Scan for the cell matching the given text and deliver its [x, y] coordinate at center. 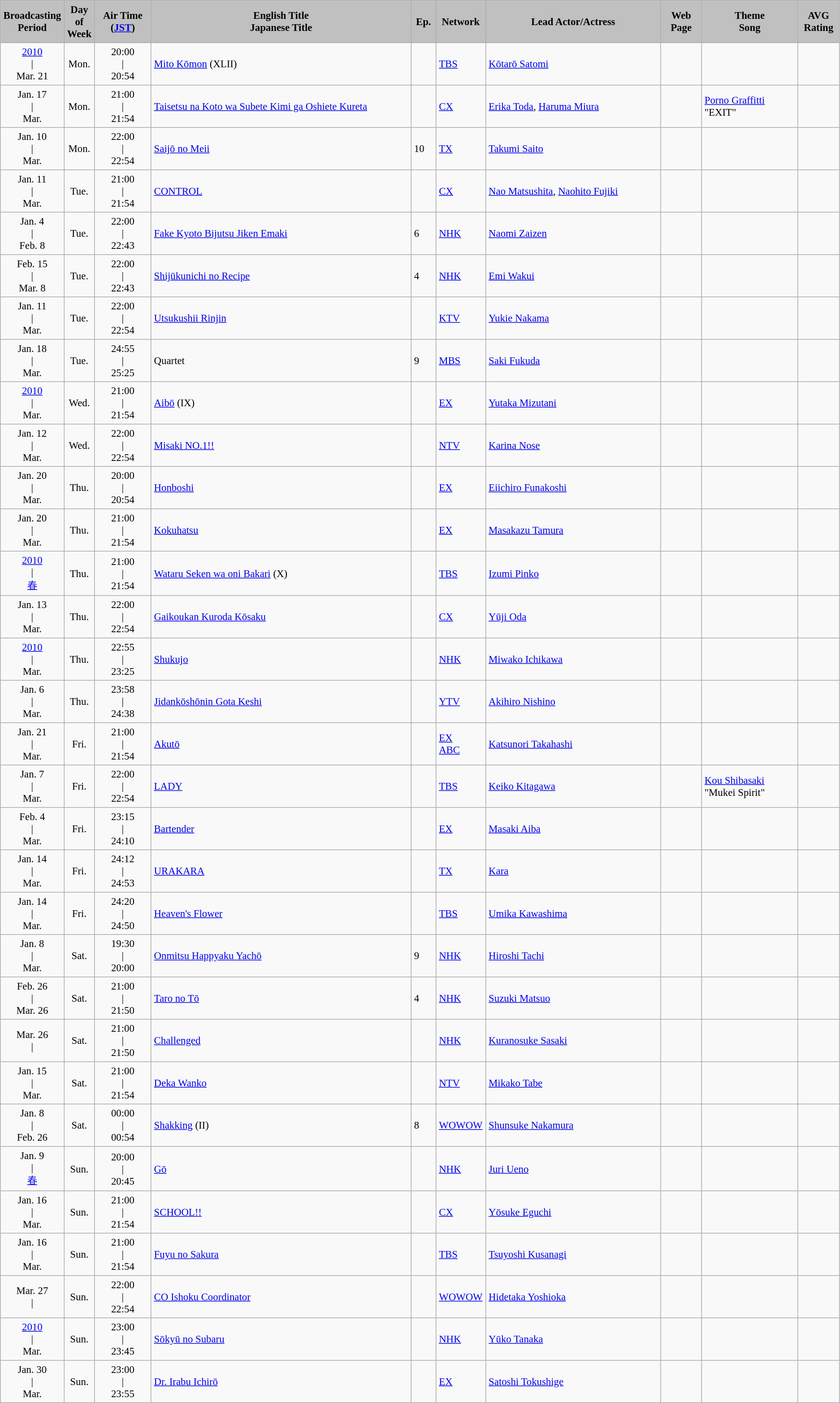
2010 | Mar. 21 [32, 64]
Jan. 30 | Mar. [32, 1381]
Kara [573, 871]
Mar. 26 | [32, 1040]
23:00 | 23:45 [123, 1339]
Akihiro Nishino [573, 701]
Porno Graffitti"EXIT" [749, 106]
Jan. 6 | Mar. [32, 701]
00:00 | 00:54 [123, 1125]
Jan. 12 | Mar. [32, 445]
Satoshi Tokushige [573, 1381]
Shakking (II) [281, 1125]
EXABC [461, 744]
Sōkyū no Subaru [281, 1339]
Bartender [281, 829]
Wataru Seken wa oni Bakari (X) [281, 573]
MBS [461, 361]
Jan. 9 | 春 [32, 1168]
Fake Kyoto Bijutsu Jiken Emaki [281, 233]
Akutō [281, 744]
Taro no Tō [281, 998]
English TitleJapanese Title [281, 22]
20:00 | 20:45 [123, 1168]
CO Ishoku Coordinator [281, 1297]
URAKARA [281, 871]
Miwako Ichikawa [573, 659]
Mito Kōmon (XLII) [281, 64]
Feb. 15 | Mar. 8 [32, 276]
Mar. 27 | [32, 1297]
SCHOOL!! [281, 1212]
Feb. 26 | Mar. 26 [32, 998]
BroadcastingPeriod [32, 22]
Hiroshi Tachi [573, 956]
Mikako Tabe [573, 1083]
Yutaka Mizutani [573, 403]
YTV [461, 701]
Air Time(JST) [123, 22]
Fuyu no Sakura [281, 1254]
Yōsuke Eguchi [573, 1212]
Izumi Pinko [573, 573]
22:55 | 23:25 [123, 659]
Challenged [281, 1040]
Umika Kawashima [573, 913]
Suzuki Matsuo [573, 998]
Gō [281, 1168]
Jan. 10 | Mar. [32, 148]
Hidetaka Yoshioka [573, 1297]
DayofWeek [79, 22]
Eiichiro Funakoshi [573, 487]
2010 | 春 [32, 573]
Jan. 13 | Mar. [32, 617]
Quartet [281, 361]
8 [423, 1125]
Jan. 8 | Mar. [32, 956]
Lead Actor/Actress [573, 22]
Emi Wakui [573, 276]
23:58 | 24:38 [123, 701]
Onmitsu Happyaku Yachō [281, 956]
23:15 | 24:10 [123, 829]
Jan. 4 | Feb. 8 [32, 233]
Saijō no Meii [281, 148]
Saki Fukuda [573, 361]
Juri Ueno [573, 1168]
Yūji Oda [573, 617]
Shukujo [281, 659]
Jan. 15 | Mar. [32, 1083]
Deka Wanko [281, 1083]
Feb. 4 | Mar. [32, 829]
Masaki Aiba [573, 829]
Yukie Nakama [573, 318]
Katsunori Takahashi [573, 744]
Nao Matsushita, Naohito Fujiki [573, 191]
Misaki NO.1!! [281, 445]
24:55 | 25:25 [123, 361]
19:30 | 20:00 [123, 956]
6 [423, 233]
ThemeSong [749, 22]
Jan. 8 | Feb. 26 [32, 1125]
Honboshi [281, 487]
Keiko Kitagawa [573, 786]
Taisetsu na Koto wa Subete Kimi ga Oshiete Kureta [281, 106]
Erika Toda, Haruma Miura [573, 106]
Tsuyoshi Kusanagi [573, 1254]
AVGRating [818, 22]
Jan. 18 | Mar. [32, 361]
Jan. 21 | Mar. [32, 744]
Gaikoukan Kuroda Kōsaku [281, 617]
KTV [461, 318]
Takumi Saito [573, 148]
Ep. [423, 22]
Yūko Tanaka [573, 1339]
Shijūkunichi no Recipe [281, 276]
Dr. Irabu Ichirō [281, 1381]
Jan. 17 | Mar. [32, 106]
24:12 | 24:53 [123, 871]
Shunsuke Nakamura [573, 1125]
Jidankōshōnin Gota Keshi [281, 701]
Heaven's Flower [281, 913]
Jan. 7 | Mar. [32, 786]
Utsukushii Rinjin [281, 318]
Karina Nose [573, 445]
CONTROL [281, 191]
23:00 | 23:55 [123, 1381]
24:20 | 24:50 [123, 913]
WebPage [681, 22]
LADY [281, 786]
Aibō (IX) [281, 403]
Network [461, 22]
10 [423, 148]
Masakazu Tamura [573, 530]
Kōtarō Satomi [573, 64]
Naomi Zaizen [573, 233]
Kuranosuke Sasaki [573, 1040]
Kokuhatsu [281, 530]
Kou Shibasaki"Mukei Spirit" [749, 786]
